Return (X, Y) of the center of cell containing provided text 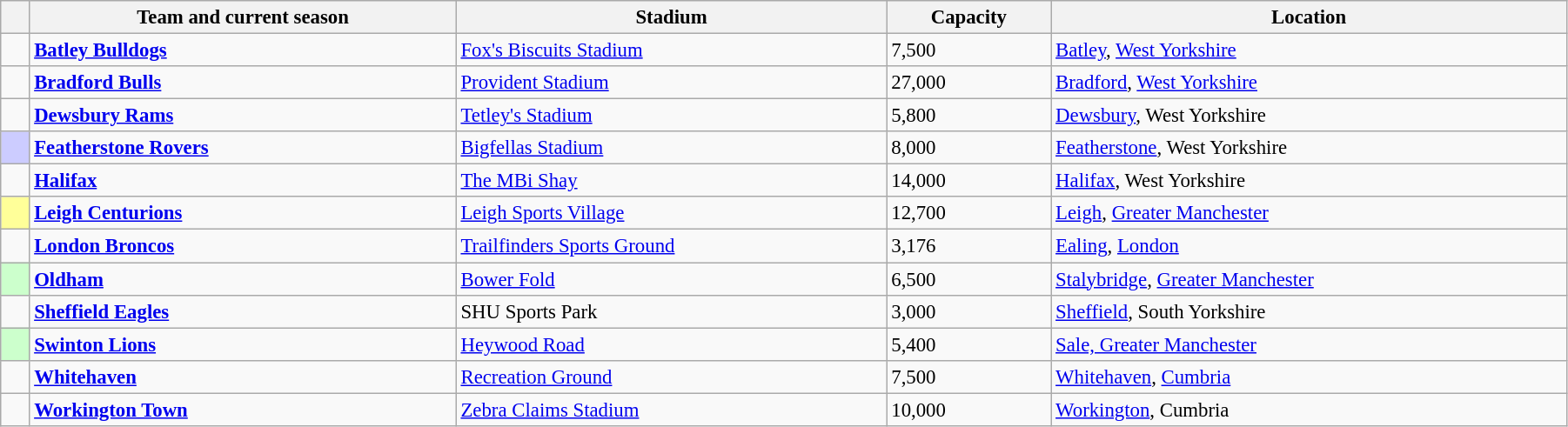
Stadium (672, 17)
8,000 (969, 148)
The MBi Shay (672, 181)
Halifax, West Yorkshire (1309, 181)
Oldham (243, 279)
Trailfinders Sports Ground (672, 246)
Recreation Ground (672, 377)
Swinton Lions (243, 344)
Workington, Cumbria (1309, 410)
Whitehaven, Cumbria (1309, 377)
27,000 (969, 83)
5,400 (969, 344)
London Broncos (243, 246)
Capacity (969, 17)
Featherstone Rovers (243, 148)
Whitehaven (243, 377)
Heywood Road (672, 344)
10,000 (969, 410)
5,800 (969, 116)
Location (1309, 17)
SHU Sports Park (672, 311)
Bradford Bulls (243, 83)
6,500 (969, 279)
Stalybridge, Greater Manchester (1309, 279)
Tetley's Stadium (672, 116)
3,176 (969, 246)
Bigfellas Stadium (672, 148)
Bradford, West Yorkshire (1309, 83)
Fox's Biscuits Stadium (672, 50)
Featherstone, West Yorkshire (1309, 148)
Dewsbury Rams (243, 116)
Leigh, Greater Manchester (1309, 213)
3,000 (969, 311)
Workington Town (243, 410)
Provident Stadium (672, 83)
Sheffield Eagles (243, 311)
Sheffield, South Yorkshire (1309, 311)
Dewsbury, West Yorkshire (1309, 116)
14,000 (969, 181)
Batley Bulldogs (243, 50)
Bower Fold (672, 279)
12,700 (969, 213)
Halifax (243, 181)
Batley, West Yorkshire (1309, 50)
Team and current season (243, 17)
Ealing, London (1309, 246)
Leigh Centurions (243, 213)
Leigh Sports Village (672, 213)
Zebra Claims Stadium (672, 410)
Sale, Greater Manchester (1309, 344)
